Locate the cell with the specified text and output its (X, Y) center coordinate. 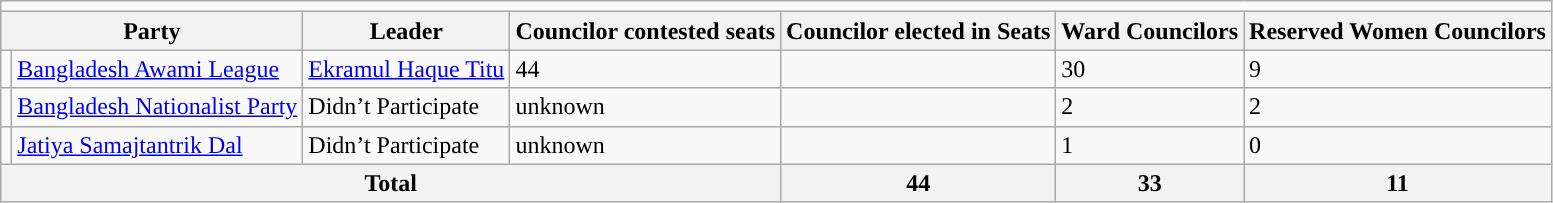
Bangladesh Awami League (158, 69)
Total (391, 183)
Party (152, 31)
Jatiya Samajtantrik Dal (158, 145)
Reserved Women Councilors (1398, 31)
Bangladesh Nationalist Party (158, 107)
Ward Councilors (1150, 31)
Ekramul Haque Titu (406, 69)
Councilor elected in Seats (918, 31)
11 (1398, 183)
30 (1150, 69)
1 (1150, 145)
Councilor contested seats (646, 31)
33 (1150, 183)
Leader (406, 31)
0 (1398, 145)
9 (1398, 69)
